Capture the cell that displays the provided text and extract its [X, Y] central coordinate. 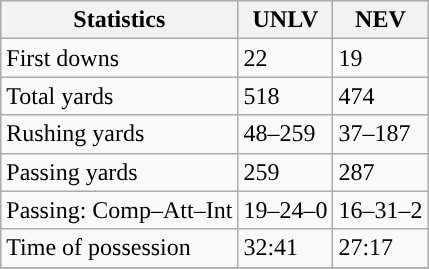
19 [380, 58]
518 [286, 96]
32:41 [286, 248]
NEV [380, 20]
259 [286, 172]
Passing yards [120, 172]
19–24–0 [286, 210]
Passing: Comp–Att–Int [120, 210]
22 [286, 58]
474 [380, 96]
First downs [120, 58]
Total yards [120, 96]
Rushing yards [120, 134]
48–259 [286, 134]
27:17 [380, 248]
37–187 [380, 134]
Time of possession [120, 248]
Statistics [120, 20]
UNLV [286, 20]
16–31–2 [380, 210]
287 [380, 172]
